Determine the (x, y) coordinate at the center of the cell enclosing the given text.  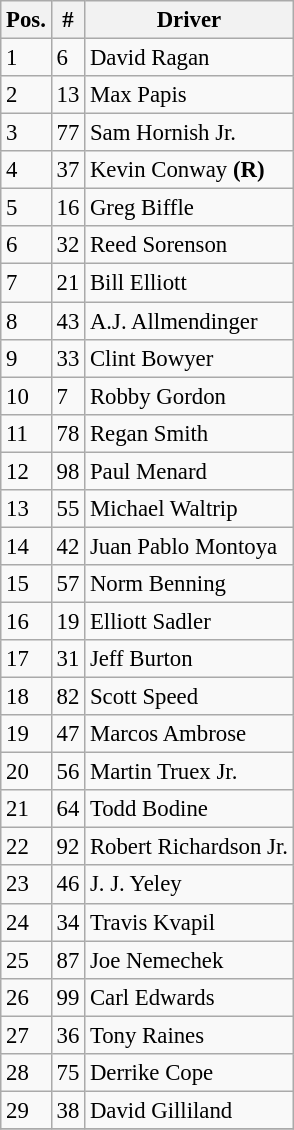
46 (68, 885)
Marcos Ambrose (190, 734)
J. J. Yeley (190, 885)
2 (26, 95)
Robby Gordon (190, 396)
31 (68, 659)
Driver (190, 20)
32 (68, 245)
26 (26, 997)
56 (68, 772)
43 (68, 321)
55 (68, 509)
37 (68, 170)
5 (26, 208)
78 (68, 433)
36 (68, 1035)
Kevin Conway (R) (190, 170)
Greg Biffle (190, 208)
20 (26, 772)
David Gilliland (190, 1110)
David Ragan (190, 58)
# (68, 20)
1 (26, 58)
Derrike Cope (190, 1073)
28 (26, 1073)
Regan Smith (190, 433)
Reed Sorenson (190, 245)
Martin Truex Jr. (190, 772)
Juan Pablo Montoya (190, 546)
Joe Nemechek (190, 960)
4 (26, 170)
92 (68, 847)
34 (68, 922)
10 (26, 396)
82 (68, 697)
77 (68, 133)
Carl Edwards (190, 997)
57 (68, 584)
Travis Kvapil (190, 922)
Sam Hornish Jr. (190, 133)
Tony Raines (190, 1035)
9 (26, 358)
3 (26, 133)
17 (26, 659)
Norm Benning (190, 584)
Michael Waltrip (190, 509)
42 (68, 546)
Jeff Burton (190, 659)
15 (26, 584)
24 (26, 922)
12 (26, 471)
Scott Speed (190, 697)
Todd Bodine (190, 809)
29 (26, 1110)
33 (68, 358)
25 (26, 960)
27 (26, 1035)
Pos. (26, 20)
8 (26, 321)
Robert Richardson Jr. (190, 847)
14 (26, 546)
Paul Menard (190, 471)
87 (68, 960)
99 (68, 997)
75 (68, 1073)
Clint Bowyer (190, 358)
Elliott Sadler (190, 621)
A.J. Allmendinger (190, 321)
11 (26, 433)
98 (68, 471)
Max Papis (190, 95)
18 (26, 697)
47 (68, 734)
22 (26, 847)
38 (68, 1110)
23 (26, 885)
64 (68, 809)
Bill Elliott (190, 283)
